Capture the cell that displays the provided text and extract its [X, Y] central coordinate. 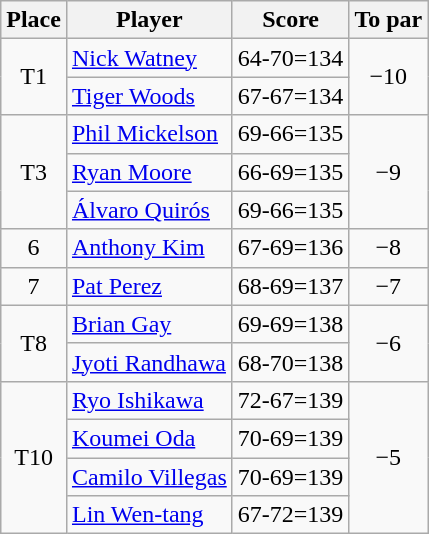
Brian Gay [149, 324]
Tiger Woods [149, 96]
−10 [388, 77]
Álvaro Quirós [149, 210]
Lin Wen-tang [149, 515]
67-67=134 [290, 96]
−7 [388, 286]
68-70=138 [290, 362]
Player [149, 20]
Nick Watney [149, 58]
T3 [34, 172]
67-72=139 [290, 515]
66-69=135 [290, 172]
Jyoti Randhawa [149, 362]
Pat Perez [149, 286]
−6 [388, 343]
−8 [388, 248]
68-69=137 [290, 286]
To par [388, 20]
Phil Mickelson [149, 134]
6 [34, 248]
64-70=134 [290, 58]
Anthony Kim [149, 248]
7 [34, 286]
Camilo Villegas [149, 477]
Koumei Oda [149, 438]
T1 [34, 77]
−5 [388, 457]
T8 [34, 343]
Place [34, 20]
72-67=139 [290, 400]
Score [290, 20]
T10 [34, 457]
69-69=138 [290, 324]
−9 [388, 172]
Ryo Ishikawa [149, 400]
67-69=136 [290, 248]
Ryan Moore [149, 172]
